Provide the (X, Y) coordinate of the cell's center where the given text is located.  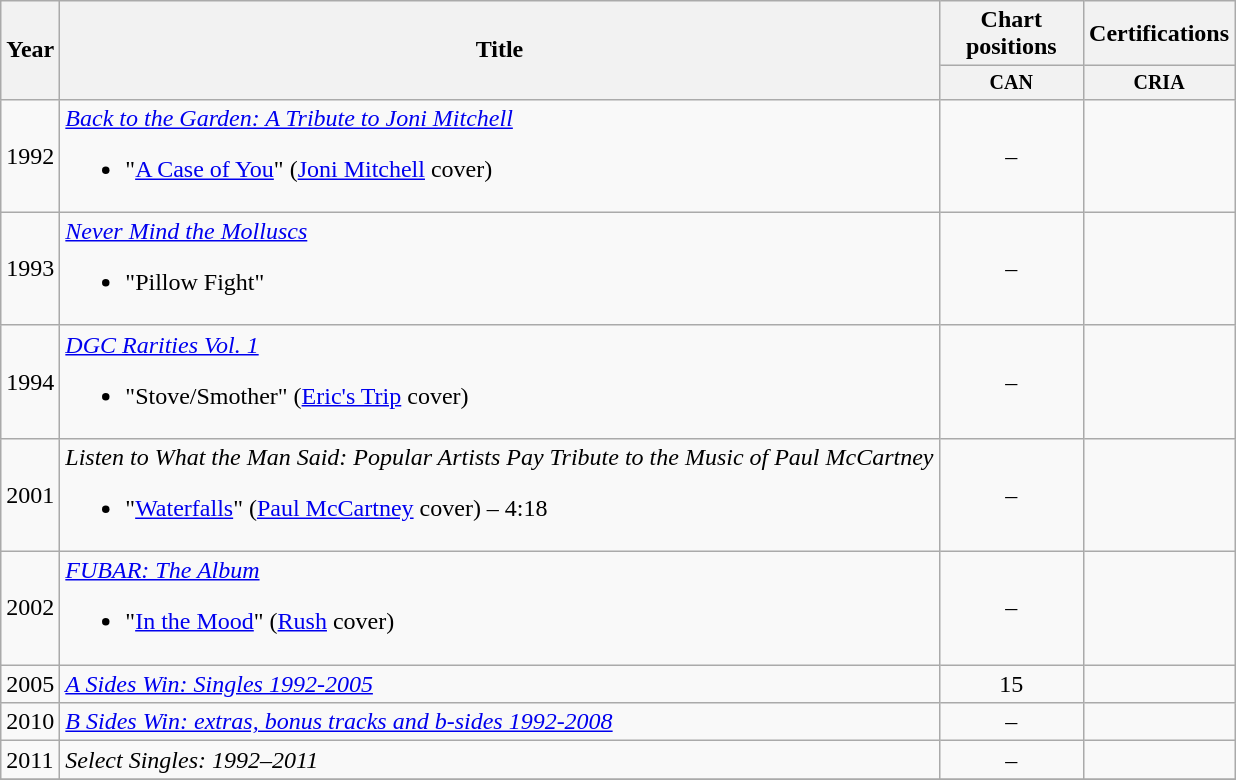
15 (1011, 684)
1994 (30, 382)
Select Singles: 1992–2011 (500, 760)
Title (500, 50)
2010 (30, 722)
2005 (30, 684)
2002 (30, 608)
FUBAR: The Album"In the Mood" (Rush cover) (500, 608)
Never Mind the Molluscs"Pillow Fight" (500, 268)
1992 (30, 156)
Chart positions (1011, 34)
A Sides Win: Singles 1992-2005 (500, 684)
Back to the Garden: A Tribute to Joni Mitchell"A Case of You" (Joni Mitchell cover) (500, 156)
2011 (30, 760)
Year (30, 50)
Certifications (1160, 34)
Listen to What the Man Said: Popular Artists Pay Tribute to the Music of Paul McCartney"Waterfalls" (Paul McCartney cover) – 4:18 (500, 494)
CAN (1011, 82)
2001 (30, 494)
CRIA (1160, 82)
1993 (30, 268)
DGC Rarities Vol. 1"Stove/Smother" (Eric's Trip cover) (500, 382)
B Sides Win: extras, bonus tracks and b-sides 1992-2008 (500, 722)
